Output the (X, Y) coordinate of the center of the cell containing the given text.  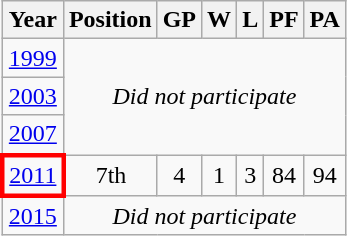
Year (32, 20)
2003 (32, 96)
1999 (32, 58)
1 (220, 174)
PA (324, 20)
2011 (32, 174)
Position (110, 20)
94 (324, 174)
2007 (32, 135)
84 (284, 174)
3 (250, 174)
GP (179, 20)
PF (284, 20)
7th (110, 174)
2015 (32, 216)
L (250, 20)
W (220, 20)
4 (179, 174)
